Capture the cell that displays the provided text and extract its (x, y) central coordinate. 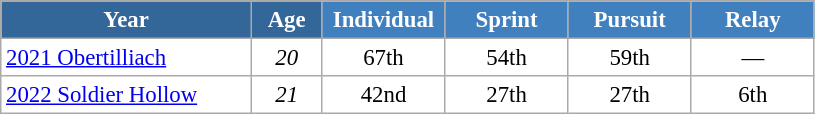
— (752, 58)
21 (286, 95)
42nd (384, 95)
Pursuit (630, 20)
2021 Obertilliach (126, 58)
2022 Soldier Hollow (126, 95)
Sprint (506, 20)
Age (286, 20)
20 (286, 58)
59th (630, 58)
Year (126, 20)
Individual (384, 20)
6th (752, 95)
67th (384, 58)
Relay (752, 20)
54th (506, 58)
